Extract the (X, Y) coordinate from the center of the cell holding the provided text.  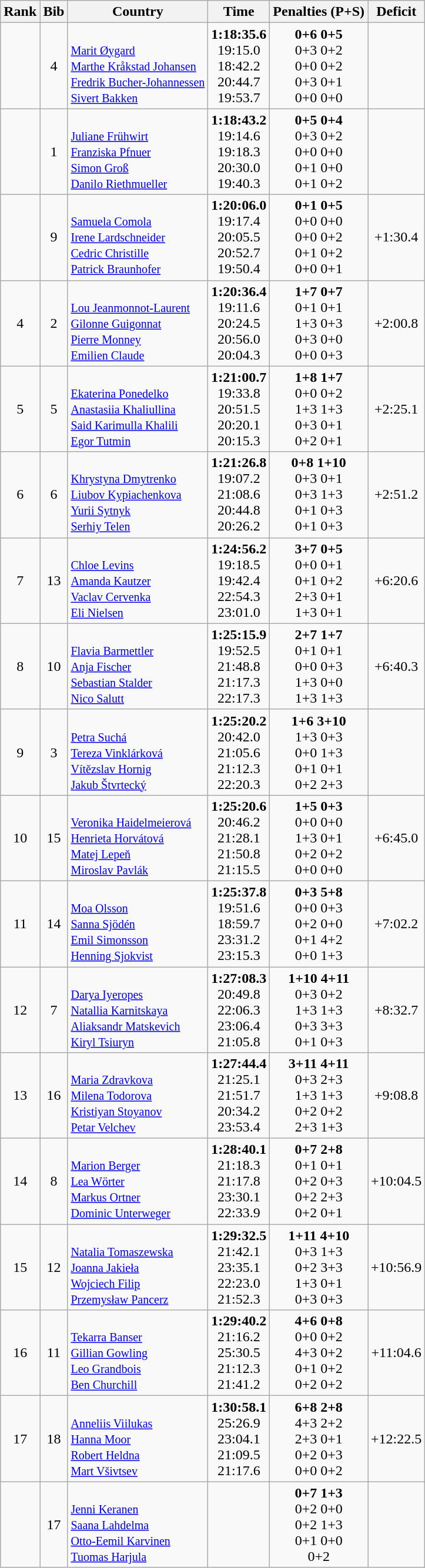
Flavia BarmettlerAnja FischerSebastian StalderNico Salutt (138, 666)
Rank (20, 12)
Penalties (P+S) (319, 12)
1:27:08.320:49.822:06.323:06.421:05.8 (239, 1010)
Marit ØygardMarthe Kråkstad JohansenFredrik Bucher-JohannessenSivert Bakken (138, 66)
2 (54, 323)
1+8 1+70+0 0+21+3 1+30+3 0+10+2 0+1 (319, 409)
+6:40.3 (396, 666)
4+6 0+80+0 0+24+3 0+20+1 0+20+2 0+2 (319, 1353)
Moa OlssonSanna SjödénEmil SimonssonHenning Sjokvist (138, 924)
1:28:40.121:18.321:17.823:30.122:33.9 (239, 1181)
Natalia TomaszewskaJoanna JakiełaWojciech FilipPrzemysław Pancerz (138, 1267)
Khrystyna DmytrenkoLiubov KypiachenkovaYurii SytnykSerhiy Telen (138, 495)
1+10 4+110+3 0+21+3 1+30+3 3+30+1 0+3 (319, 1010)
+9:08.8 (396, 1096)
1:18:43.219:14.619:18.320:30.019:40.3 (239, 152)
+11:04.6 (396, 1353)
1:27:44.421:25.121:51.720:34.223:53.4 (239, 1096)
0+1 0+50+0 0+00+0 0+20+1 0+20+0 0+1 (319, 237)
Country (138, 12)
2+7 1+70+1 0+10+0 0+31+3 0+01+3 1+3 (319, 666)
6+8 2+84+3 2+22+3 0+10+2 0+30+0 0+2 (319, 1439)
Lou Jeanmonnot-LaurentGilonne GuigonnatPierre MonneyEmilien Claude (138, 323)
1:24:56.219:18.519:42.422:54.323:01.0 (239, 580)
+7:02.2 (396, 924)
0+3 5+80+0 0+30+2 0+00+1 4+20+0 1+3 (319, 924)
0+6 0+50+3 0+20+0 0+20+3 0+10+0 0+0 (319, 66)
1:29:40.221:16.225:30.521:12.321:41.2 (239, 1353)
+2:25.1 (396, 409)
1:21:26.819:07.221:08.620:44.820:26.2 (239, 495)
1:25:15.919:52.521:48.821:17.322:17.3 (239, 666)
1:25:37.819:51.618:59.723:31.223:15.3 (239, 924)
Tekarra BanserGillian GowlingLeo GrandboisBen Churchill (138, 1353)
1:18:35.619:15.018:42.220:44.719:53.7 (239, 66)
+10:56.9 (396, 1267)
Chloe LevinsAmanda KautzerVaclav CervenkaEli Nielsen (138, 580)
+6:45.0 (396, 838)
Jenni KeranenSaana LahdelmaOtto-Eemil KarvinenTuomas Harjula (138, 1525)
3+11 4+110+3 2+31+3 1+30+2 0+22+3 1+3 (319, 1096)
Deficit (396, 12)
Marion BergerLea WörterMarkus OrtnerDominic Unterweger (138, 1181)
1+6 3+101+3 0+30+0 1+30+1 0+10+2 2+3 (319, 752)
Petra SucháTereza VinklárkováVítězslav HornigJakub Štvrtecký (138, 752)
1:20:06.019:17.420:05.520:52.719:50.4 (239, 237)
Darya IyeropesNatallia KarnitskayaAliaksandr MatskevichKiryl Tsiuryn (138, 1010)
1:21:00.719:33.820:51.520:20.120:15.3 (239, 409)
1:30:58.125:26.923:04.121:09.521:17.6 (239, 1439)
0+7 1+30+2 0+00+2 1+30+1 0+00+2 (319, 1525)
1:20:36.419:11.620:24.520:56.020:04.3 (239, 323)
1:29:32.521:42.123:35.122:23.021:52.3 (239, 1267)
Samuela ComolaIrene LardschneiderCedric ChristillePatrick Braunhofer (138, 237)
Maria ZdravkovaMilena TodorovaKristiyan StoyanovPetar Velchev (138, 1096)
1+5 0+30+0 0+01+3 0+10+2 0+20+0 0+0 (319, 838)
Ekaterina PonedelkoAnastasiia KhaliullinaSaid Karimulla KhaliliEgor Tutmin (138, 409)
0+8 1+100+3 0+10+3 1+30+1 0+30+1 0+3 (319, 495)
1:25:20.220:42.021:05.621:12.322:20.3 (239, 752)
+1:30.4 (396, 237)
Time (239, 12)
+2:51.2 (396, 495)
1 (54, 152)
+2:00.8 (396, 323)
0+7 2+80+1 0+10+2 0+30+2 2+30+2 0+1 (319, 1181)
18 (54, 1439)
+8:32.7 (396, 1010)
1+7 0+70+1 0+11+3 0+30+3 0+00+0 0+3 (319, 323)
1:25:20.620:46.221:28.121:50.821:15.5 (239, 838)
+6:20.6 (396, 580)
0+5 0+40+3 0+20+0 0+00+1 0+00+1 0+2 (319, 152)
1+11 4+100+3 1+30+2 3+31+3 0+10+3 0+3 (319, 1267)
+12:22.5 (396, 1439)
3 (54, 752)
Anneliis ViilukasHanna MoorRobert HeldnaMart Všivtsev (138, 1439)
Juliane FrühwirtFranziska PfnuerSimon GroßDanilo Riethmueller (138, 152)
Bib (54, 12)
+10:04.5 (396, 1181)
Veronika HaidelmeierováHenrieta HorvátováMatej LepeňMiroslav Pavlák (138, 838)
3+7 0+50+0 0+10+1 0+22+3 0+11+3 0+1 (319, 580)
